Pinpoint the cell where the given text exists, returning its (x, y) midpoint coordinate. 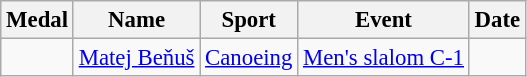
Matej Beňuš (136, 58)
Men's slalom C-1 (384, 58)
Sport (249, 20)
Name (136, 20)
Medal (38, 20)
Canoeing (249, 58)
Event (384, 20)
Date (497, 20)
